Pinpoint the cell where the given text exists, returning its (X, Y) midpoint coordinate. 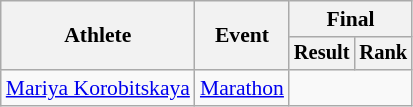
Marathon (242, 88)
Result (322, 54)
Final (350, 19)
Event (242, 36)
Mariya Korobitskaya (98, 88)
Athlete (98, 36)
Rank (383, 54)
